Determine the [x, y] coordinate at the center of the cell enclosing the given text.  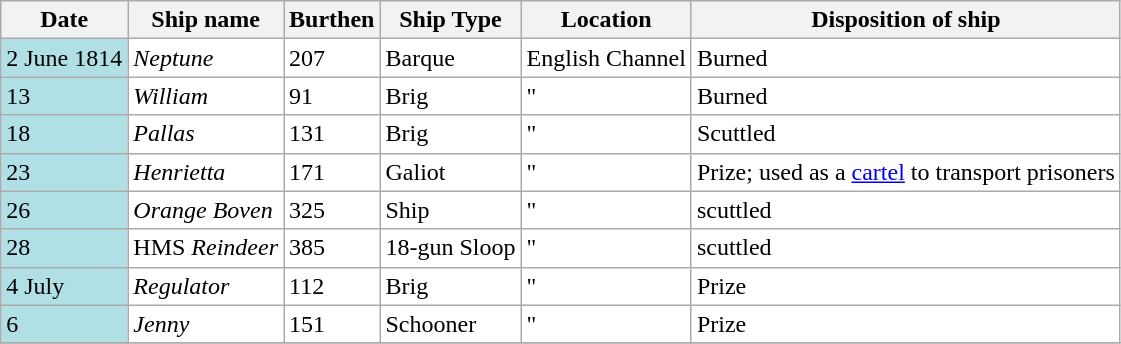
28 [64, 248]
325 [332, 210]
4 July [64, 286]
91 [332, 96]
Ship name [206, 20]
Location [606, 20]
207 [332, 58]
26 [64, 210]
Ship Type [450, 20]
23 [64, 172]
William [206, 96]
Orange Boven [206, 210]
2 June 1814 [64, 58]
Henrietta [206, 172]
Jenny [206, 324]
Date [64, 20]
Ship [450, 210]
131 [332, 134]
Burthen [332, 20]
13 [64, 96]
English Channel [606, 58]
385 [332, 248]
Neptune [206, 58]
Barque [450, 58]
Regulator [206, 286]
Schooner [450, 324]
6 [64, 324]
171 [332, 172]
Galiot [450, 172]
HMS Reindeer [206, 248]
Pallas [206, 134]
112 [332, 286]
Disposition of ship [906, 20]
18 [64, 134]
Scuttled [906, 134]
Prize; used as a cartel to transport prisoners [906, 172]
18-gun Sloop [450, 248]
151 [332, 324]
